Identify which cell holds the provided text, then report its [x, y] central coordinate. 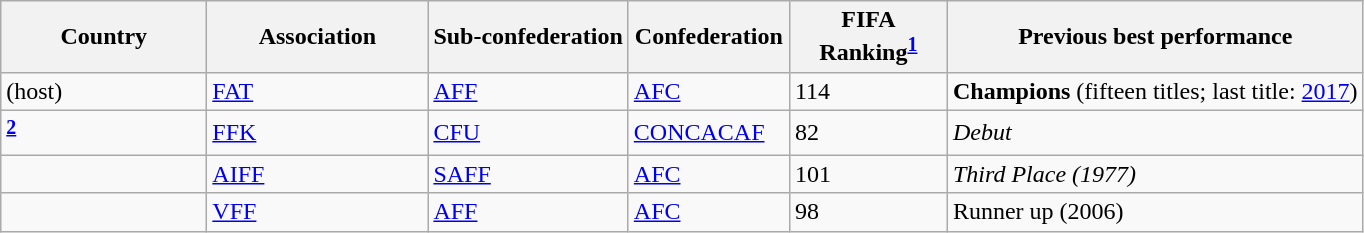
SAFF [528, 174]
CONCACAF [708, 132]
Country [104, 37]
CFU [528, 132]
101 [868, 174]
Association [318, 37]
Confederation [708, 37]
FAT [318, 91]
AIFF [318, 174]
82 [868, 132]
Debut [1155, 132]
2 [104, 132]
114 [868, 91]
(host) [104, 91]
FIFA Ranking1 [868, 37]
Sub-confederation [528, 37]
98 [868, 212]
Previous best performance [1155, 37]
Runner up (2006) [1155, 212]
Third Place (1977) [1155, 174]
VFF [318, 212]
FFK [318, 132]
Champions (fifteen titles; last title: 2017) [1155, 91]
